Detect which cell encompasses the target text, then output its [x, y] center coordinate. 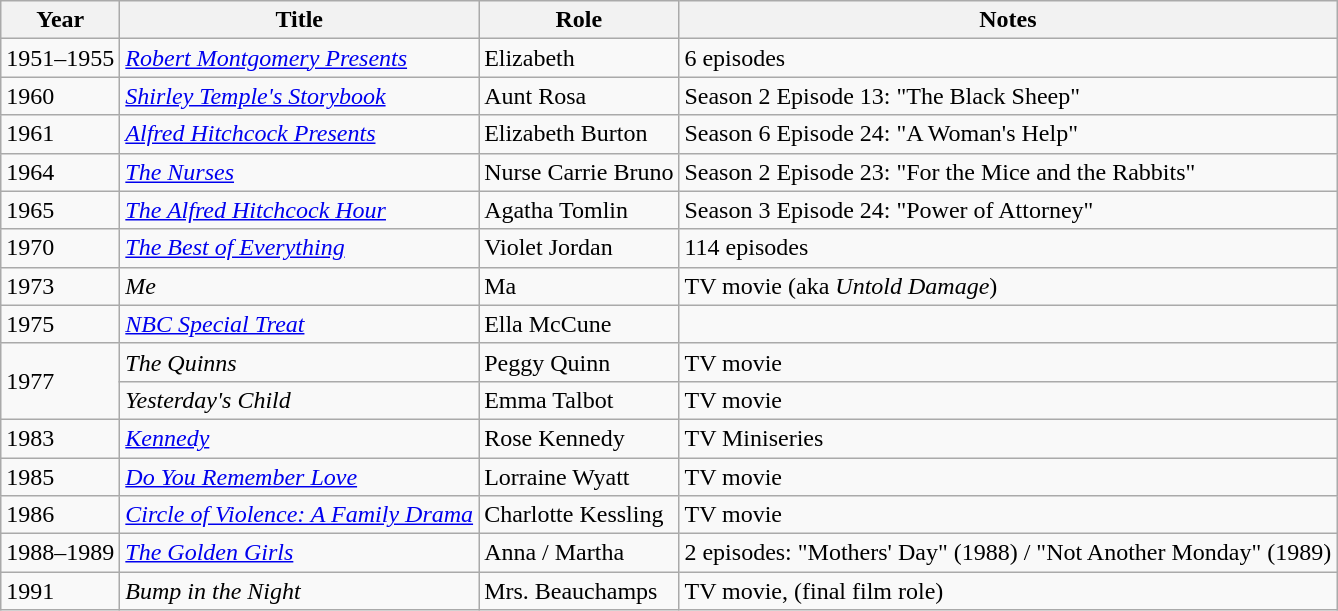
1973 [60, 286]
Yesterday's Child [300, 400]
1986 [60, 515]
Shirley Temple's Storybook [300, 96]
114 episodes [1008, 248]
Do You Remember Love [300, 477]
Emma Talbot [579, 400]
Bump in the Night [300, 591]
Lorraine Wyatt [579, 477]
Season 6 Episode 24: "A Woman's Help" [1008, 134]
6 episodes [1008, 58]
Robert Montgomery Presents [300, 58]
1951–1955 [60, 58]
1965 [60, 210]
Circle of Violence: A Family Drama [300, 515]
2 episodes: "Mothers' Day" (1988) / "Not Another Monday" (1989) [1008, 553]
1964 [60, 172]
1983 [60, 438]
1977 [60, 381]
NBC Special Treat [300, 324]
The Quinns [300, 362]
The Golden Girls [300, 553]
1961 [60, 134]
Elizabeth Burton [579, 134]
Violet Jordan [579, 248]
Me [300, 286]
TV movie, (final film role) [1008, 591]
TV Miniseries [1008, 438]
Elizabeth [579, 58]
Agatha Tomlin [579, 210]
TV movie (aka Untold Damage) [1008, 286]
Notes [1008, 20]
Nurse Carrie Bruno [579, 172]
The Best of Everything [300, 248]
1991 [60, 591]
Year [60, 20]
Season 2 Episode 13: "The Black Sheep" [1008, 96]
Mrs. Beauchamps [579, 591]
Role [579, 20]
Ella McCune [579, 324]
Alfred Hitchcock Presents [300, 134]
Kennedy [300, 438]
1960 [60, 96]
The Nurses [300, 172]
Peggy Quinn [579, 362]
Title [300, 20]
Season 3 Episode 24: "Power of Attorney" [1008, 210]
Charlotte Kessling [579, 515]
Season 2 Episode 23: "For the Mice and the Rabbits" [1008, 172]
1970 [60, 248]
1975 [60, 324]
Aunt Rosa [579, 96]
1988–1989 [60, 553]
Rose Kennedy [579, 438]
The Alfred Hitchcock Hour [300, 210]
1985 [60, 477]
Ma [579, 286]
Anna / Martha [579, 553]
